Return the [X, Y] coordinate for the center point of the cell that contains the specified text.  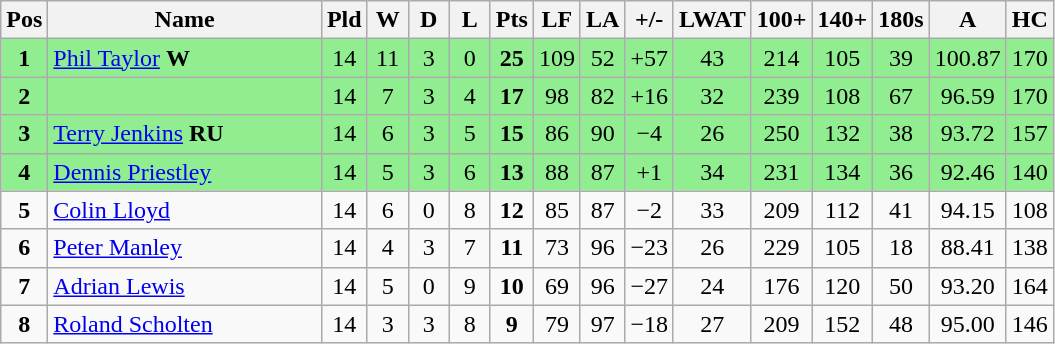
69 [556, 286]
132 [842, 134]
43 [712, 58]
176 [782, 286]
95.00 [968, 324]
93.72 [968, 134]
231 [782, 172]
88 [556, 172]
120 [842, 286]
52 [602, 58]
+16 [650, 96]
24 [712, 286]
+57 [650, 58]
Adrian Lewis [185, 286]
134 [842, 172]
138 [1030, 248]
229 [782, 248]
Colin Lloyd [185, 210]
−4 [650, 134]
−27 [650, 286]
27 [712, 324]
33 [712, 210]
164 [1030, 286]
38 [901, 134]
112 [842, 210]
LF [556, 20]
+/- [650, 20]
50 [901, 286]
85 [556, 210]
Pos [24, 20]
32 [712, 96]
100+ [782, 20]
A [968, 20]
140+ [842, 20]
Pld [344, 20]
Name [185, 20]
34 [712, 172]
152 [842, 324]
2 [24, 96]
39 [901, 58]
36 [901, 172]
48 [901, 324]
W [388, 20]
+1 [650, 172]
Peter Manley [185, 248]
79 [556, 324]
73 [556, 248]
92.46 [968, 172]
94.15 [968, 210]
Roland Scholten [185, 324]
Terry Jenkins RU [185, 134]
214 [782, 58]
109 [556, 58]
41 [901, 210]
88.41 [968, 248]
LA [602, 20]
15 [512, 134]
90 [602, 134]
67 [901, 96]
82 [602, 96]
Dennis Priestley [185, 172]
250 [782, 134]
100.87 [968, 58]
18 [901, 248]
12 [512, 210]
LWAT [712, 20]
98 [556, 96]
HC [1030, 20]
180s [901, 20]
157 [1030, 134]
17 [512, 96]
96.59 [968, 96]
239 [782, 96]
Pts [512, 20]
86 [556, 134]
−18 [650, 324]
D [428, 20]
Phil Taylor W [185, 58]
10 [512, 286]
1 [24, 58]
140 [1030, 172]
97 [602, 324]
−23 [650, 248]
93.20 [968, 286]
L [470, 20]
25 [512, 58]
13 [512, 172]
−2 [650, 210]
146 [1030, 324]
